Find where the given text appears and provide that cell's center as [X, Y] coordinate. 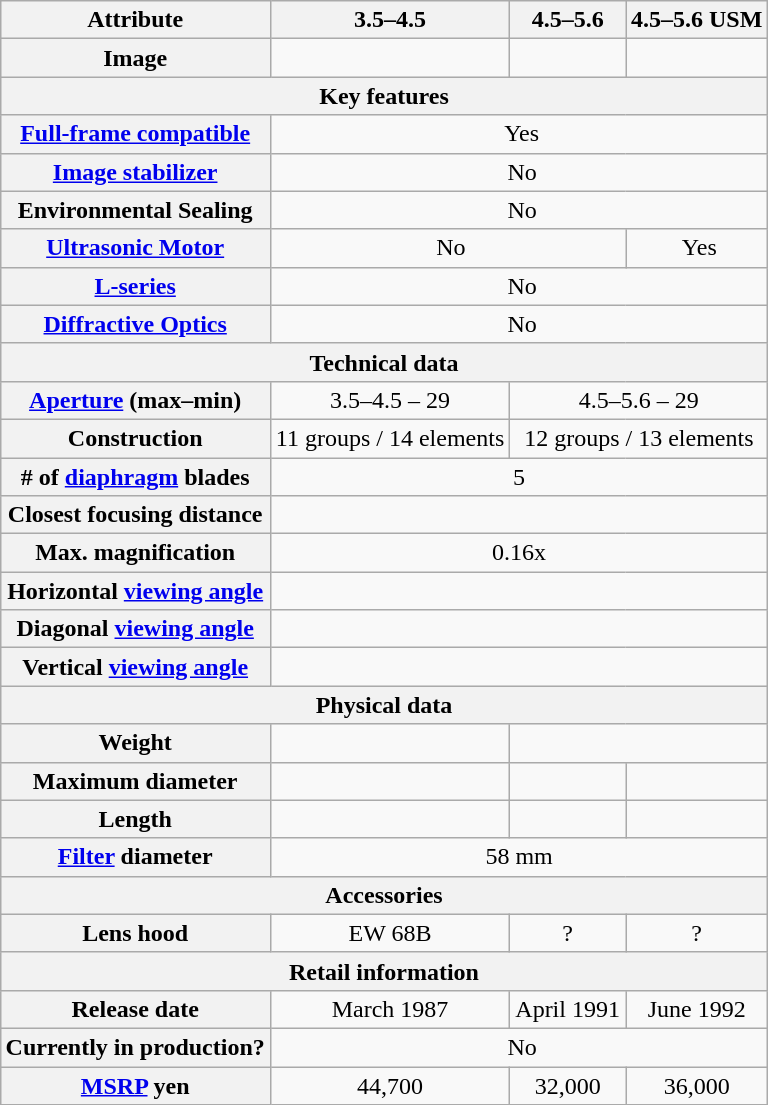
3.5–4.5 – 29 [390, 400]
Weight [135, 743]
Technical data [384, 362]
L-series [135, 286]
March 1987 [390, 1009]
Currently in production? [135, 1047]
April 1991 [568, 1009]
Release date [135, 1009]
12 groups / 13 elements [639, 438]
Retail information [384, 971]
Accessories [384, 895]
MSRP yen [135, 1085]
Image stabilizer [135, 172]
# of diaphragm blades [135, 477]
Key features [384, 96]
Diagonal viewing angle [135, 629]
44,700 [390, 1085]
Vertical viewing angle [135, 667]
5 [519, 477]
58 mm [519, 857]
Horizontal viewing angle [135, 591]
Diffractive Optics [135, 324]
36,000 [697, 1085]
Filter diameter [135, 857]
Image [135, 58]
4.5–5.6 [568, 20]
Environmental Sealing [135, 210]
June 1992 [697, 1009]
Maximum diameter [135, 781]
Lens hood [135, 933]
EW 68B [390, 933]
0.16x [519, 553]
4.5–5.6 – 29 [639, 400]
3.5–4.5 [390, 20]
Ultrasonic Motor [135, 248]
11 groups / 14 elements [390, 438]
Aperture (max–min) [135, 400]
Full-frame compatible [135, 134]
Construction [135, 438]
Attribute [135, 20]
Closest focusing distance [135, 515]
32,000 [568, 1085]
Physical data [384, 705]
Length [135, 819]
Max. magnification [135, 553]
4.5–5.6 USM [697, 20]
